Extract the [x, y] coordinate from the center of the cell holding the provided text.  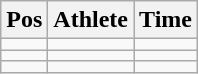
Athlete [91, 20]
Time [166, 20]
Pos [24, 20]
